Determine the (x, y) coordinate at the center of the cell enclosing the given text.  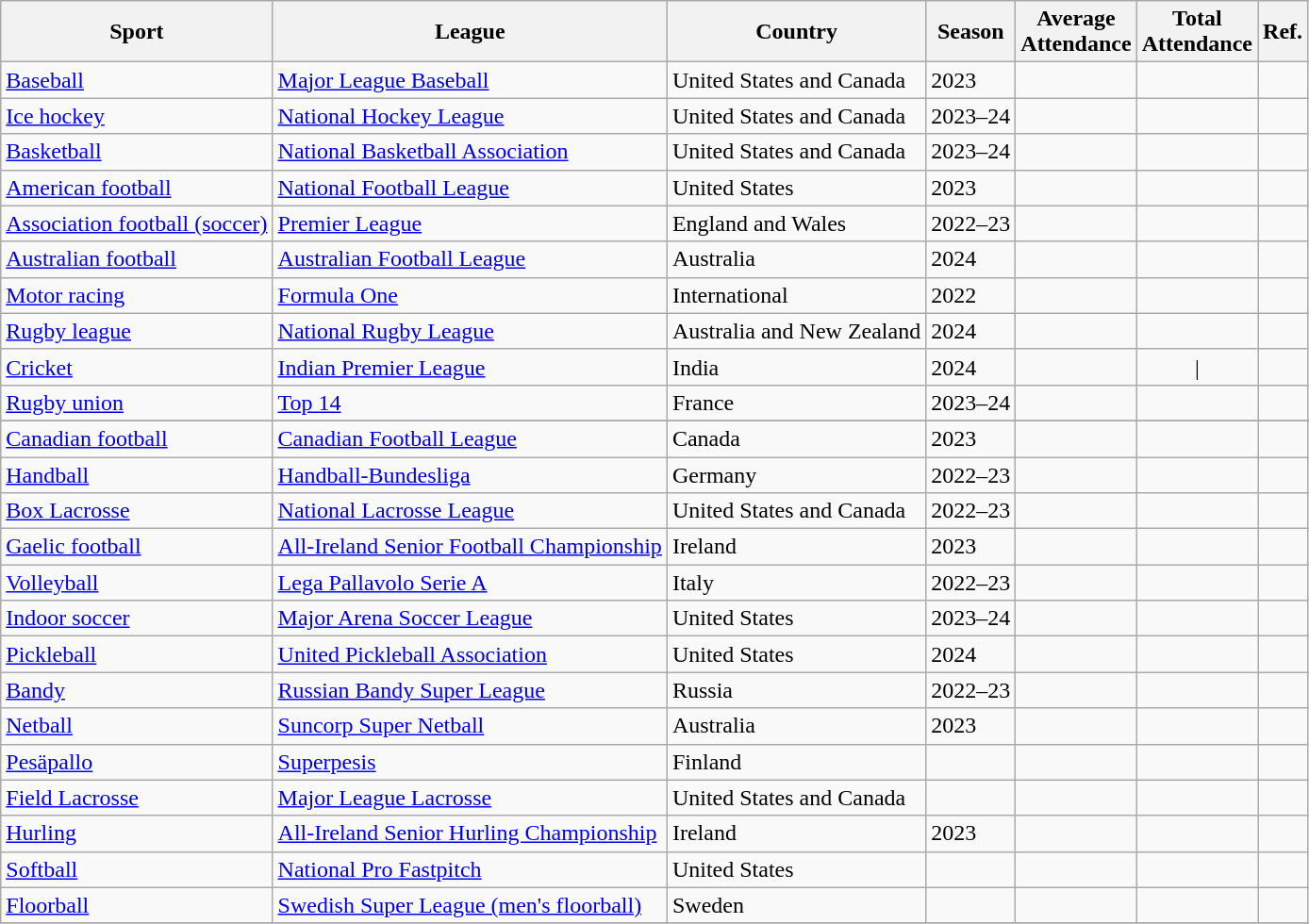
Motor racing (137, 295)
Australian Football League (470, 259)
Handball (137, 474)
Average Attendance (1076, 32)
Germany (796, 474)
Canadian Football League (470, 438)
Major League Lacrosse (470, 798)
Bandy (137, 690)
2022 (971, 295)
United Pickleball Association (470, 654)
Australian football (137, 259)
National Basketball Association (470, 152)
Softball (137, 869)
Field Lacrosse (137, 798)
| (1197, 367)
Top 14 (470, 403)
Baseball (137, 80)
Indoor soccer (137, 619)
Russia (796, 690)
All-Ireland Senior Hurling Championship (470, 833)
Canada (796, 438)
Association football (soccer) (137, 223)
Rugby union (137, 403)
National Hockey League (470, 116)
Season (971, 32)
Finland (796, 762)
Netball (137, 726)
National Pro Fastpitch (470, 869)
England and Wales (796, 223)
Sport (137, 32)
Box Lacrosse (137, 511)
League (470, 32)
Pickleball (137, 654)
France (796, 403)
Australia and New Zealand (796, 331)
Volleyball (137, 583)
Major Arena Soccer League (470, 619)
Total Attendance (1197, 32)
Russian Bandy Super League (470, 690)
India (796, 367)
Indian Premier League (470, 367)
Premier League (470, 223)
National Lacrosse League (470, 511)
Italy (796, 583)
Country (796, 32)
Suncorp Super Netball (470, 726)
International (796, 295)
Ref. (1283, 32)
Gaelic football (137, 547)
American football (137, 188)
Ice hockey (137, 116)
Basketball (137, 152)
Superpesis (470, 762)
National Football League (470, 188)
Canadian football (137, 438)
Hurling (137, 833)
Sweden (796, 905)
Rugby league (137, 331)
Cricket (137, 367)
Handball-Bundesliga (470, 474)
Lega Pallavolo Serie A (470, 583)
Formula One (470, 295)
Pesäpallo (137, 762)
Swedish Super League (men's floorball) (470, 905)
Major League Baseball (470, 80)
All-Ireland Senior Football Championship (470, 547)
National Rugby League (470, 331)
Floorball (137, 905)
